Find where the given text appears and provide that cell's center as (x, y) coordinate. 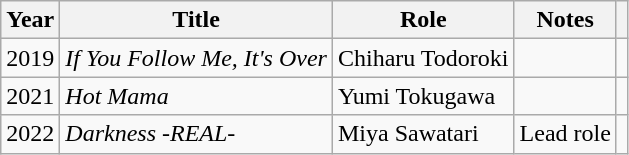
Hot Mama (196, 96)
If You Follow Me, It's Over (196, 58)
Darkness -REAL- (196, 134)
2021 (30, 96)
Lead role (565, 134)
Miya Sawatari (423, 134)
Year (30, 20)
Notes (565, 20)
Role (423, 20)
Yumi Tokugawa (423, 96)
Chiharu Todoroki (423, 58)
2022 (30, 134)
Title (196, 20)
2019 (30, 58)
